For the text-containing cell, return its midpoint in (X, Y) coordinate format. 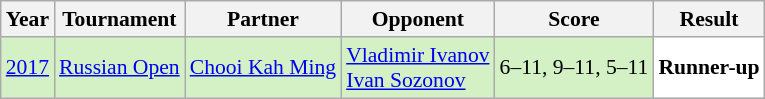
6–11, 9–11, 5–11 (574, 68)
Score (574, 19)
Vladimir Ivanov Ivan Sozonov (418, 68)
2017 (28, 68)
Tournament (120, 19)
Opponent (418, 19)
Russian Open (120, 68)
Chooi Kah Ming (263, 68)
Result (708, 19)
Year (28, 19)
Runner-up (708, 68)
Partner (263, 19)
